Return (x, y) of the center of cell containing provided text 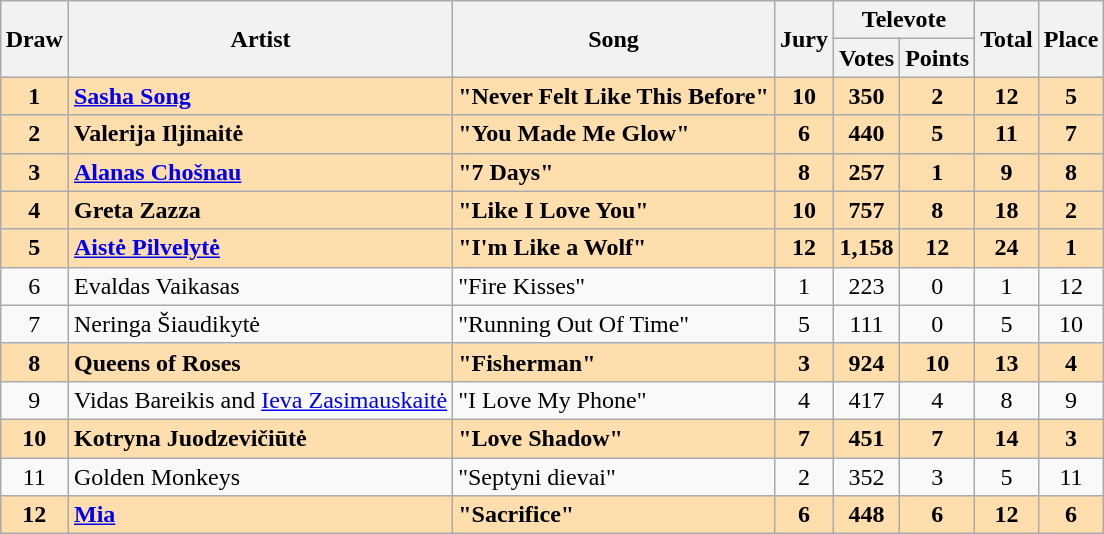
417 (866, 400)
"Sacrifice" (614, 515)
"7 Days" (614, 172)
Valerija Iljinaitė (260, 134)
14 (1007, 438)
Alanas Chošnau (260, 172)
Vidas Bareikis and Ieva Zasimauskaitė (260, 400)
Televote (904, 20)
1,158 (866, 248)
352 (866, 477)
Mia (260, 515)
"Fisherman" (614, 362)
Aistė Pilvelytė (260, 248)
440 (866, 134)
Place (1071, 39)
"Fire Kisses" (614, 286)
Artist (260, 39)
Total (1007, 39)
"Never Felt Like This Before" (614, 96)
448 (866, 515)
350 (866, 96)
"I'm Like a Wolf" (614, 248)
"You Made Me Glow" (614, 134)
13 (1007, 362)
"I Love My Phone" (614, 400)
Evaldas Vaikasas (260, 286)
18 (1007, 210)
757 (866, 210)
"Septyni dievai" (614, 477)
"Like I Love You" (614, 210)
Neringa Šiaudikytė (260, 324)
Golden Monkeys (260, 477)
Points (938, 58)
Song (614, 39)
Votes (866, 58)
Sasha Song (260, 96)
924 (866, 362)
Greta Zazza (260, 210)
Queens of Roses (260, 362)
111 (866, 324)
Jury (804, 39)
451 (866, 438)
257 (866, 172)
24 (1007, 248)
"Running Out Of Time" (614, 324)
"Love Shadow" (614, 438)
Draw (34, 39)
Kotryna Juodzevičiūtė (260, 438)
223 (866, 286)
